Locate the cell with the specified text and output its (X, Y) center coordinate. 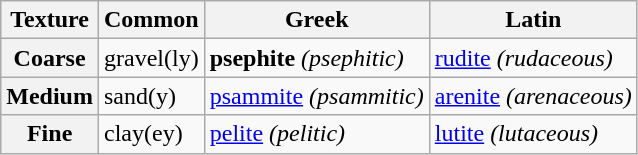
Fine (50, 134)
arenite (arenaceous) (533, 96)
psephite (psephitic) (316, 58)
Latin (533, 20)
Common (151, 20)
Medium (50, 96)
Coarse (50, 58)
clay(ey) (151, 134)
pelite (pelitic) (316, 134)
Greek (316, 20)
psammite (psammitic) (316, 96)
gravel(ly) (151, 58)
Texture (50, 20)
rudite (rudaceous) (533, 58)
sand(y) (151, 96)
lutite (lutaceous) (533, 134)
